Capture the cell that displays the provided text and extract its (x, y) central coordinate. 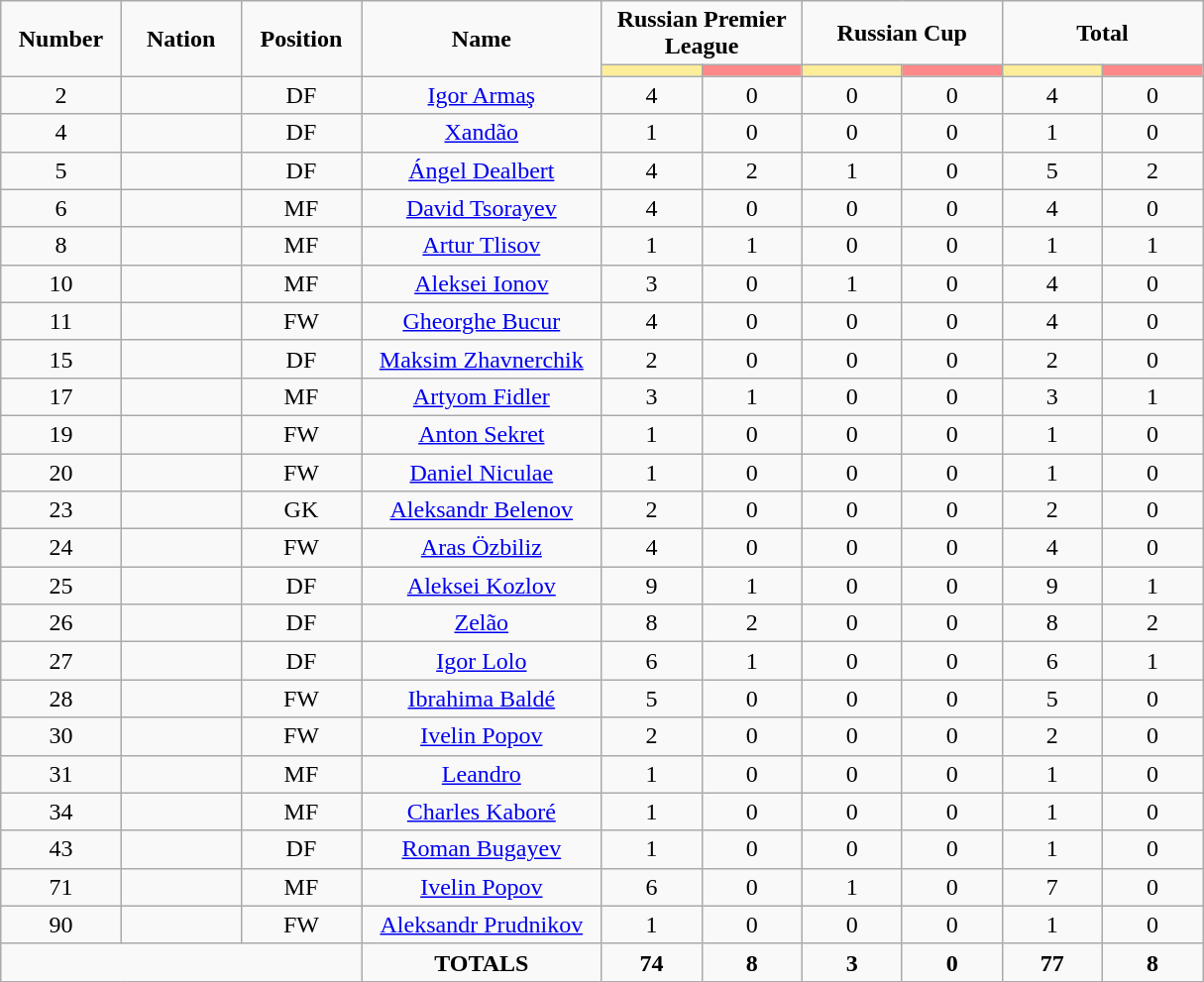
Zelão (482, 623)
Position (301, 39)
90 (61, 925)
43 (61, 849)
Maksim Zhavnerchik (482, 359)
Number (61, 39)
Aras Özbiliz (482, 548)
Nation (180, 39)
15 (61, 359)
Xandão (482, 133)
Name (482, 39)
Gheorghe Bucur (482, 321)
30 (61, 736)
David Tsorayev (482, 208)
24 (61, 548)
7 (1052, 887)
Artyom Fidler (482, 396)
Anton Sekret (482, 434)
Aleksei Kozlov (482, 586)
Roman Bugayev (482, 849)
19 (61, 434)
31 (61, 774)
11 (61, 321)
Total (1102, 34)
17 (61, 396)
10 (61, 283)
23 (61, 510)
Charles Kaboré (482, 812)
Aleksei Ionov (482, 283)
Ángel Dealbert (482, 170)
Igor Armaş (482, 95)
Russian Premier League (702, 34)
TOTALS (482, 962)
Igor Lolo (482, 661)
27 (61, 661)
Leandro (482, 774)
77 (1052, 962)
Ibrahima Baldé (482, 699)
28 (61, 699)
Daniel Niculae (482, 473)
25 (61, 586)
Aleksandr Prudnikov (482, 925)
Aleksandr Belenov (482, 510)
74 (652, 962)
71 (61, 887)
Russian Cup (902, 34)
26 (61, 623)
34 (61, 812)
20 (61, 473)
Artur Tlisov (482, 246)
GK (301, 510)
